Provide the (X, Y) coordinate of the cell's center where the given text is located.  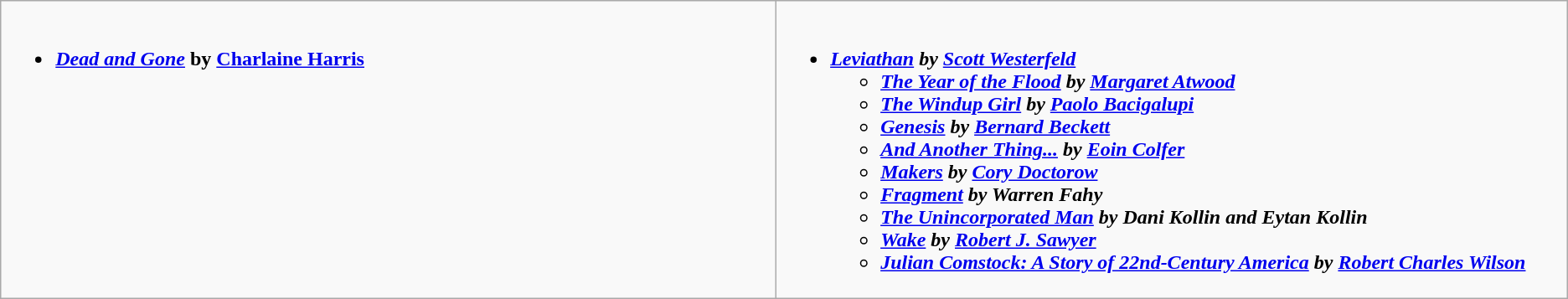
Dead and Gone by Charlaine Harris (389, 150)
